Scan for the cell matching the given text and deliver its [x, y] coordinate at center. 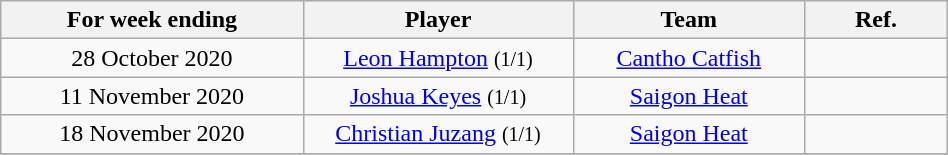
28 October 2020 [152, 58]
Joshua Keyes (1/1) [438, 96]
Leon Hampton (1/1) [438, 58]
Cantho Catfish [689, 58]
Team [689, 20]
Player [438, 20]
18 November 2020 [152, 134]
For week ending [152, 20]
Ref. [876, 20]
11 November 2020 [152, 96]
Christian Juzang (1/1) [438, 134]
